Detect which cell encompasses the target text, then output its (x, y) center coordinate. 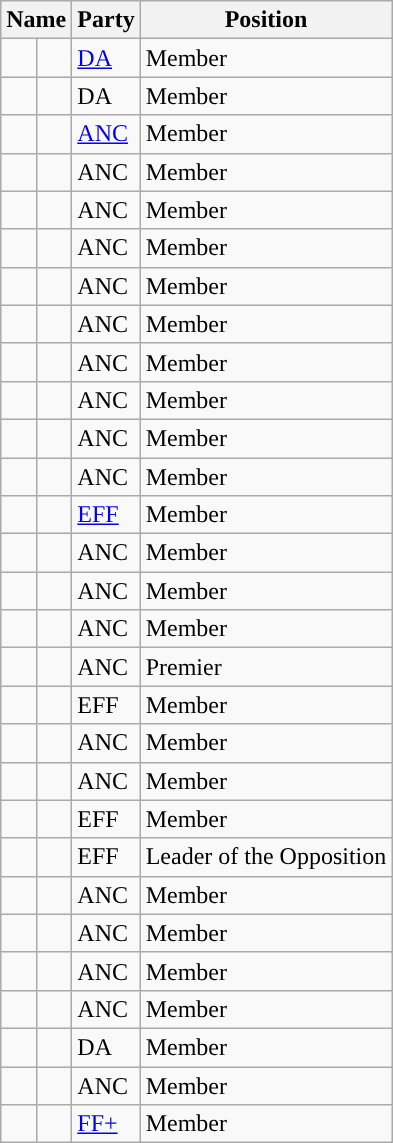
FF+ (106, 1124)
Premier (266, 667)
Party (106, 20)
Position (266, 20)
Name (36, 20)
Leader of the Opposition (266, 857)
